For the text-containing cell, return its midpoint in [x, y] coordinate format. 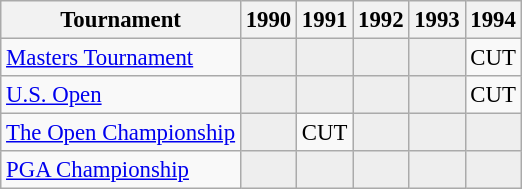
U.S. Open [121, 95]
1990 [268, 20]
Tournament [121, 20]
1993 [437, 20]
The Open Championship [121, 133]
PGA Championship [121, 170]
1992 [381, 20]
Masters Tournament [121, 58]
1991 [325, 20]
1994 [493, 20]
